Capture the cell that displays the provided text and extract its (x, y) central coordinate. 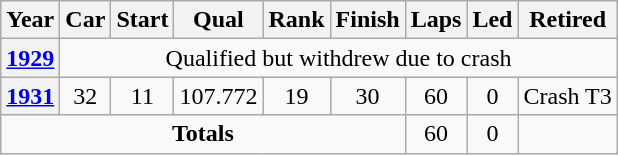
Led (492, 20)
107.772 (218, 96)
Year (30, 20)
Finish (368, 20)
Crash T3 (568, 96)
Car (86, 20)
1929 (30, 58)
Start (142, 20)
Laps (436, 20)
32 (86, 96)
1931 (30, 96)
Retired (568, 20)
Qual (218, 20)
Qualified but withdrew due to crash (338, 58)
Rank (296, 20)
11 (142, 96)
19 (296, 96)
30 (368, 96)
Totals (203, 134)
